Output the [x, y] coordinate of the center of the cell containing the given text.  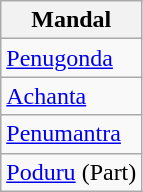
Penumantra [72, 134]
Achanta [72, 96]
Mandal [72, 20]
Poduru (Part) [72, 172]
Penugonda [72, 58]
